Provide the (X, Y) coordinate of the cell's center where the given text is located.  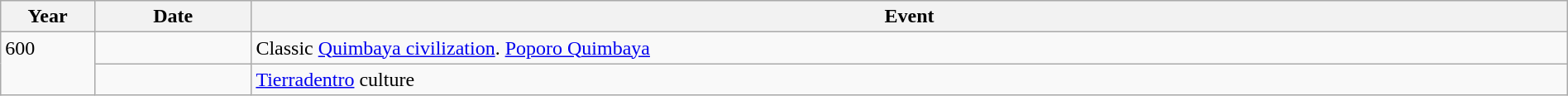
Tierradentro culture (910, 79)
Date (172, 17)
Year (48, 17)
Event (910, 17)
600 (48, 64)
Classic Quimbaya civilization. Poporo Quimbaya (910, 48)
